Return the (x, y) coordinate for the center point of the cell that contains the specified text.  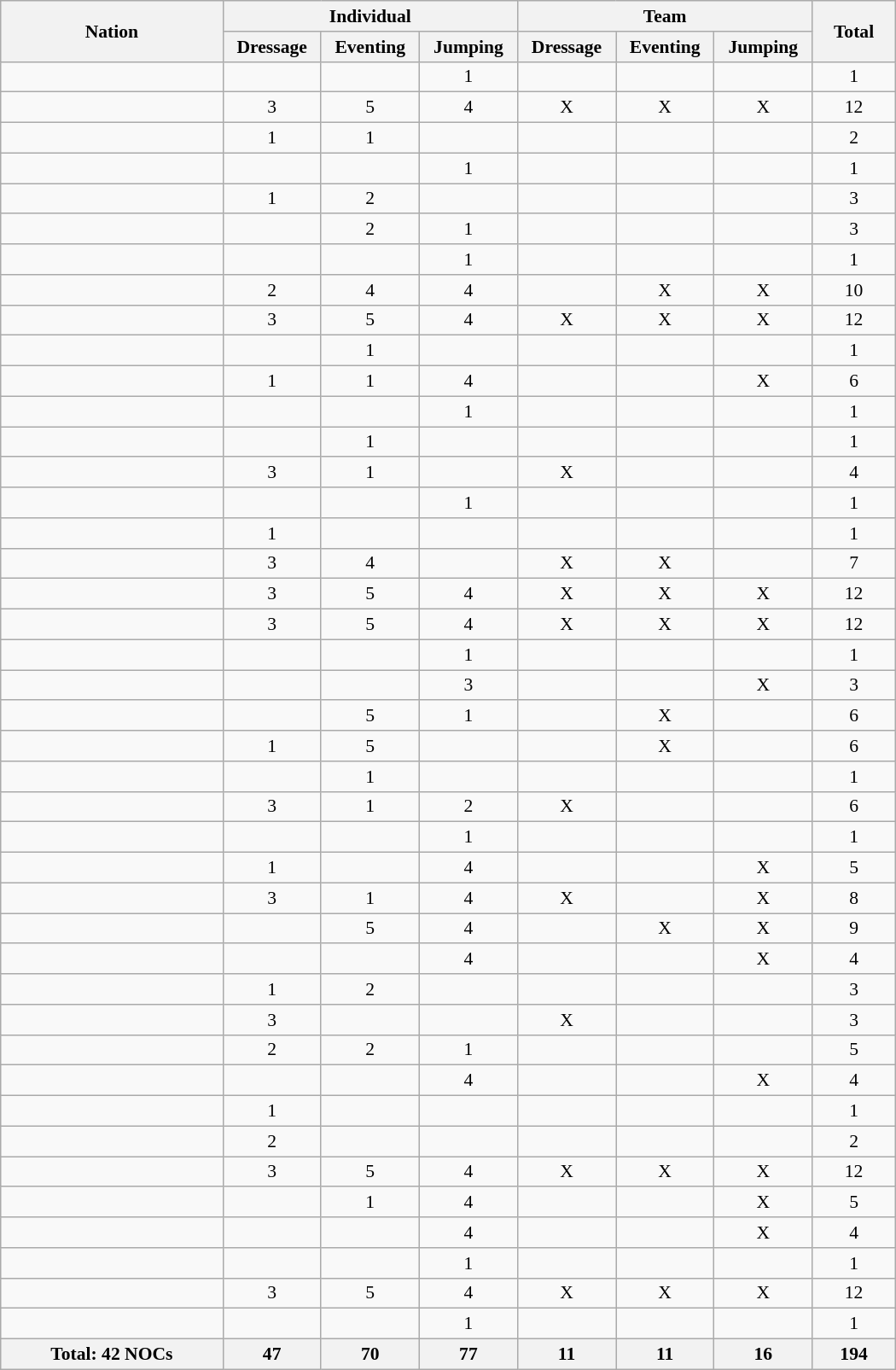
7 (853, 563)
Nation (112, 31)
9 (853, 929)
Total: 42 NOCs (112, 1355)
194 (853, 1355)
Total (853, 31)
8 (853, 898)
70 (370, 1355)
16 (763, 1355)
77 (468, 1355)
Team (664, 16)
Individual (370, 16)
10 (853, 290)
47 (271, 1355)
